Pinpoint the cell where the given text exists, returning its [x, y] midpoint coordinate. 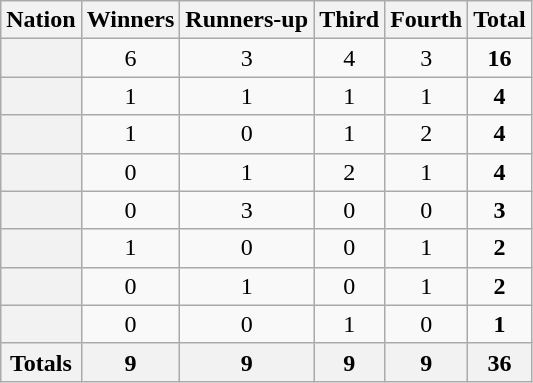
16 [500, 58]
Runners-up [247, 20]
Third [350, 20]
Winners [130, 20]
Nation [41, 20]
Total [500, 20]
36 [500, 362]
Fourth [426, 20]
6 [130, 58]
Totals [41, 362]
